Capture the cell that displays the provided text and extract its (X, Y) central coordinate. 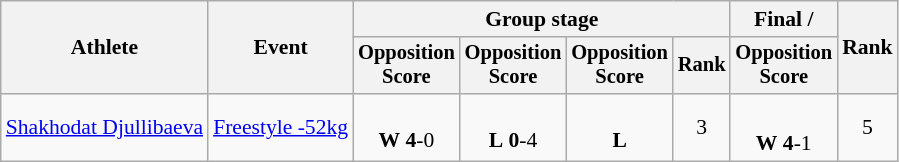
L (620, 128)
3 (702, 128)
Group stage (542, 19)
W 4-0 (406, 128)
Shakhodat Djullibaeva (104, 128)
W 4-1 (784, 128)
Freestyle -52kg (280, 128)
L 0-4 (514, 128)
Athlete (104, 48)
Final / (784, 19)
5 (868, 128)
Event (280, 48)
